Extract the [X, Y] coordinate from the center of the cell holding the provided text.  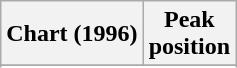
Chart (1996) [72, 34]
Peakposition [189, 34]
